Identify which cell holds the provided text, then report its (X, Y) central coordinate. 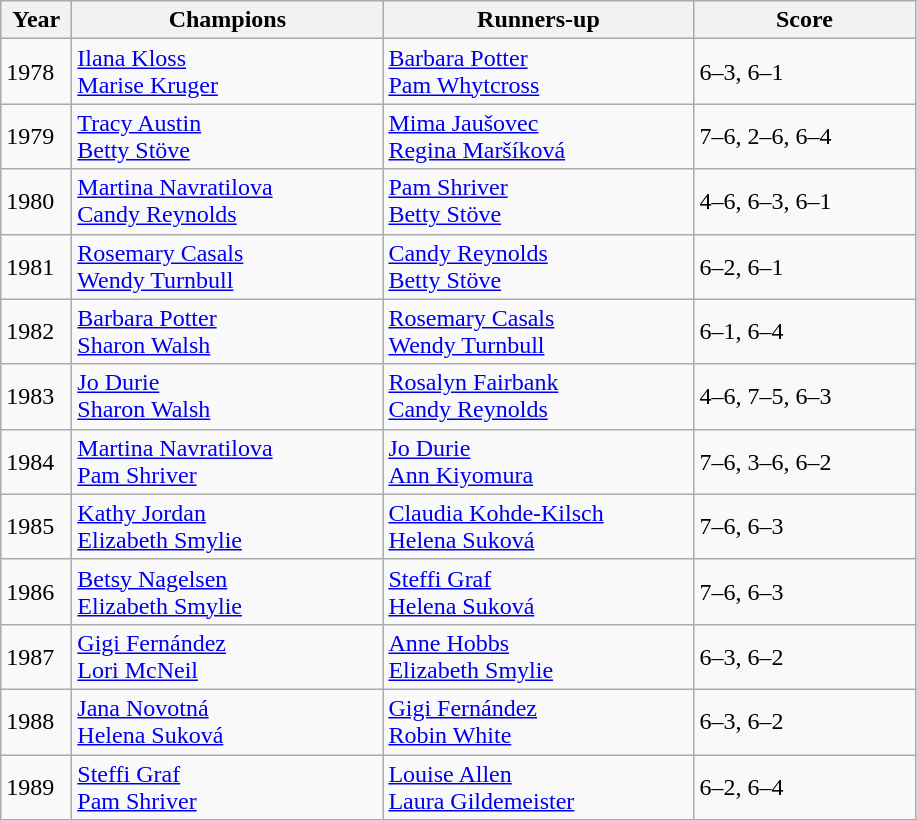
1986 (36, 592)
Tracy Austin Betty Stöve (228, 136)
Runners-up (538, 20)
Jana Novotná Helena Suková (228, 722)
Steffi Graf Pam Shriver (228, 786)
1981 (36, 266)
Score (804, 20)
Martina Navratilova Pam Shriver (228, 462)
1978 (36, 72)
Pam Shriver Betty Stöve (538, 202)
Betsy Nagelsen Elizabeth Smylie (228, 592)
Year (36, 20)
Kathy Jordan Elizabeth Smylie (228, 526)
Jo Durie Sharon Walsh (228, 396)
Martina Navratilova Candy Reynolds (228, 202)
1984 (36, 462)
1989 (36, 786)
Mima Jaušovec Regina Maršíková (538, 136)
Candy Reynolds Betty Stöve (538, 266)
Louise Allen Laura Gildemeister (538, 786)
Jo Durie Ann Kiyomura (538, 462)
Barbara Potter Pam Whytcross (538, 72)
Ilana Kloss Marise Kruger (228, 72)
6–1, 6–4 (804, 332)
Anne Hobbs Elizabeth Smylie (538, 656)
1987 (36, 656)
Rosalyn Fairbank Candy Reynolds (538, 396)
Steffi Graf Helena Suková (538, 592)
Champions (228, 20)
4–6, 6–3, 6–1 (804, 202)
1983 (36, 396)
7–6, 3–6, 6–2 (804, 462)
1979 (36, 136)
6–2, 6–4 (804, 786)
1982 (36, 332)
1988 (36, 722)
7–6, 2–6, 6–4 (804, 136)
1980 (36, 202)
Barbara Potter Sharon Walsh (228, 332)
1985 (36, 526)
Claudia Kohde-Kilsch Helena Suková (538, 526)
Gigi Fernández Robin White (538, 722)
4–6, 7–5, 6–3 (804, 396)
6–2, 6–1 (804, 266)
6–3, 6–1 (804, 72)
Gigi Fernández Lori McNeil (228, 656)
